Output the [x, y] coordinate of the center of the cell containing the given text.  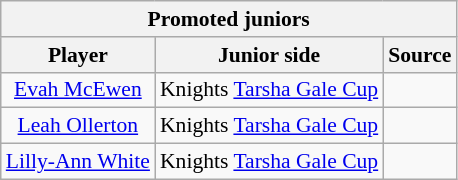
Evah McEwen [78, 90]
Junior side [269, 55]
Promoted juniors [229, 19]
Player [78, 55]
Leah Ollerton [78, 126]
Source [420, 55]
Lilly-Ann White [78, 162]
